Capture the cell that displays the provided text and extract its [x, y] central coordinate. 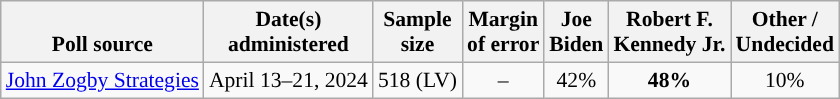
Other /Undecided [784, 32]
April 13–21, 2024 [288, 80]
42% [576, 80]
518 (LV) [418, 80]
10% [784, 80]
Robert F.Kennedy Jr. [669, 32]
Poll source [102, 32]
John Zogby Strategies [102, 80]
Marginof error [503, 32]
Samplesize [418, 32]
– [503, 80]
48% [669, 80]
JoeBiden [576, 32]
Date(s)administered [288, 32]
